Search for the cell housing the specified text and yield its [x, y] center coordinate. 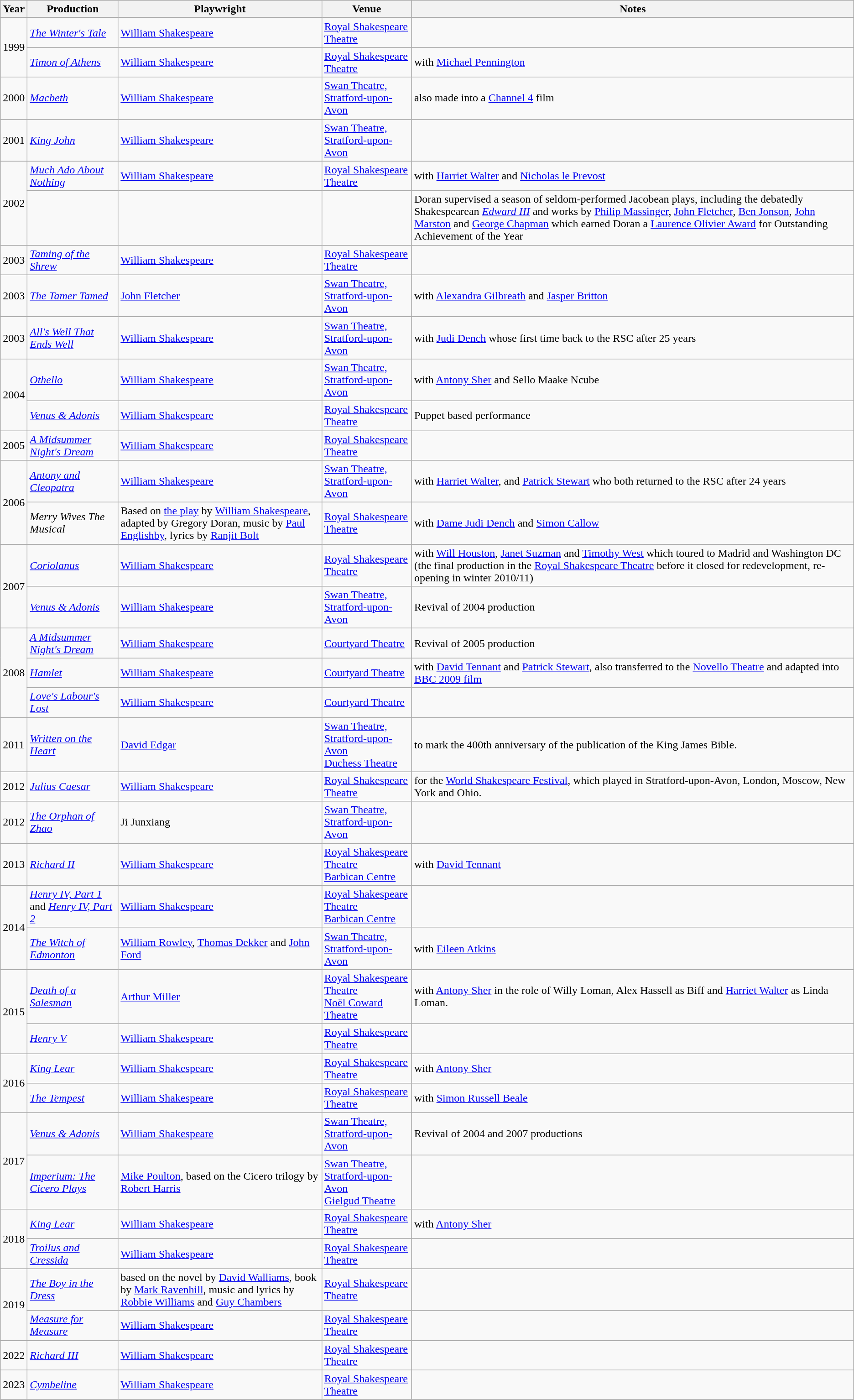
Richard III [73, 1355]
with Michael Pennington [632, 62]
Julius Caesar [73, 787]
2022 [14, 1355]
Troilus and Cressida [73, 1254]
Richard II [73, 864]
David Edgar [220, 745]
2015 [14, 1011]
2014 [14, 927]
Royal Shakespeare TheatreNoël Coward Theatre [367, 997]
2007 [14, 586]
Timon of Athens [73, 62]
with David Tennant and Patrick Stewart, also transferred to the Novello Theatre and adapted into BBC 2009 film [632, 673]
2000 [14, 98]
for the World Shakespeare Festival, which played in Stratford-upon-Avon, London, Moscow, New York and Ohio. [632, 787]
The Witch of Edmonton [73, 948]
Arthur Miller [220, 997]
Revival of 2005 production [632, 643]
Merry Wives The Musical [73, 523]
Othello [73, 380]
Production [73, 9]
2001 [14, 140]
Henry IV, Part 1 and Henry IV, Part 2 [73, 906]
Ji Junxiang [220, 822]
William Rowley, Thomas Dekker and John Ford [220, 948]
King John [73, 140]
Based on the play by William Shakespeare, adapted by Gregory Doran, music by Paul Englishby, lyrics by Ranjit Bolt [220, 523]
2016 [14, 1083]
with Judi Dench whose first time back to the RSC after 25 years [632, 338]
1999 [14, 47]
2011 [14, 745]
Hamlet [73, 673]
Revival of 2004 production [632, 607]
2023 [14, 1384]
with Dame Judi Dench and Simon Callow [632, 523]
Notes [632, 9]
also made into a Channel 4 film [632, 98]
Macbeth [73, 98]
2013 [14, 864]
with Harriet Walter, and Patrick Stewart who both returned to the RSC after 24 years [632, 481]
Swan Theatre, Stratford-upon-AvonDuchess Theatre [367, 745]
with Antony Sher in the role of Willy Loman, Alex Hassell as Biff and Harriet Walter as Linda Loman. [632, 997]
Coriolanus [73, 565]
Puppet based performance [632, 415]
John Fletcher [220, 296]
All's Well That Ends Well [73, 338]
Year [14, 9]
Henry V [73, 1039]
2008 [14, 673]
with Alexandra Gilbreath and Jasper Britton [632, 296]
Taming of the Shrew [73, 260]
Measure for Measure [73, 1325]
Death of a Salesman [73, 997]
2005 [14, 445]
2002 [14, 203]
to mark the 400th anniversary of the publication of the King James Bible. [632, 745]
2004 [14, 394]
The Orphan of Zhao [73, 822]
2019 [14, 1304]
with Eileen Atkins [632, 948]
Much Ado About Nothing [73, 176]
Venue [367, 9]
Antony and Cleopatra [73, 481]
2018 [14, 1239]
with Antony Sher and Sello Maake Ncube [632, 380]
2017 [14, 1161]
2006 [14, 502]
The Winter's Tale [73, 33]
Swan Theatre, Stratford-upon-AvonGielgud Theatre [367, 1182]
The Boy in the Dress [73, 1290]
Written on the Heart [73, 745]
The Tamer Tamed [73, 296]
Love's Labour's Lost [73, 703]
The Tempest [73, 1098]
with David Tennant [632, 864]
Playwright [220, 9]
Revival of 2004 and 2007 productions [632, 1134]
based on the novel by David Walliams, book by Mark Ravenhill, music and lyrics by Robbie Williams and Guy Chambers [220, 1290]
with Harriet Walter and Nicholas le Prevost [632, 176]
Mike Poulton, based on the Cicero trilogy by Robert Harris [220, 1182]
Cymbeline [73, 1384]
Imperium: The Cicero Plays [73, 1182]
with Simon Russell Beale [632, 1098]
